Determine the [x, y] coordinate at the center of the cell enclosing the given text.  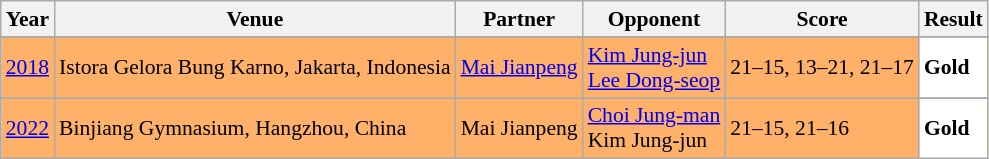
21–15, 13–21, 21–17 [822, 68]
Binjiang Gymnasium, Hangzhou, China [255, 128]
Kim Jung-jun Lee Dong-seop [654, 68]
Venue [255, 19]
Score [822, 19]
Result [954, 19]
21–15, 21–16 [822, 128]
Opponent [654, 19]
2018 [28, 68]
Year [28, 19]
Choi Jung-man Kim Jung-jun [654, 128]
Istora Gelora Bung Karno, Jakarta, Indonesia [255, 68]
2022 [28, 128]
Partner [520, 19]
